Provide the (x, y) coordinate of the cell's center where the given text is located.  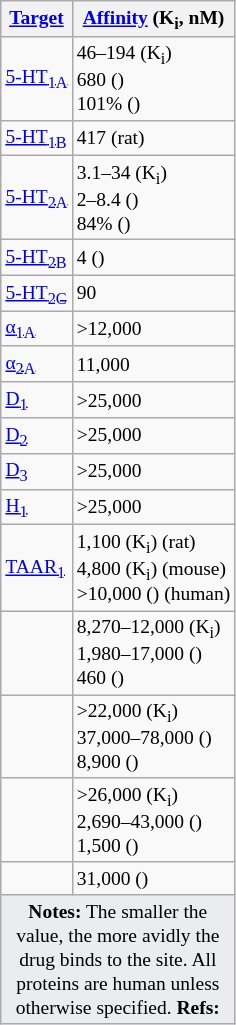
11,000 (154, 364)
90 (154, 293)
H1 (36, 507)
D3 (36, 471)
TAAR1 (36, 568)
α1A (36, 329)
>12,000 (154, 329)
Notes: The smaller the value, the more avidly the drug binds to the site. All proteins are human unless otherwise specified. Refs: (118, 960)
5-HT2A (36, 198)
1,100 (Ki) (rat)4,800 (Ki) (mouse)>10,000 () (human) (154, 568)
417 (rat) (154, 138)
>26,000 (Ki)2,690–43,000 ()1,500 () (154, 820)
D1 (36, 400)
5-HT1B (36, 138)
D2 (36, 436)
Affinity (Ki, nM) (154, 19)
Target (36, 19)
α2A (36, 364)
5-HT2C (36, 293)
3.1–34 (Ki)2–8.4 ()84% () (154, 198)
>22,000 (Ki)37,000–78,000 ()8,900 () (154, 737)
46–194 (Ki)680 ()101% () (154, 78)
31,000 () (154, 878)
4 () (154, 257)
5-HT2B (36, 257)
5-HT1A (36, 78)
8,270–12,000 (Ki)1,980–17,000 ()460 () (154, 653)
